Provide the (x, y) coordinate of the cell's center where the given text is located.  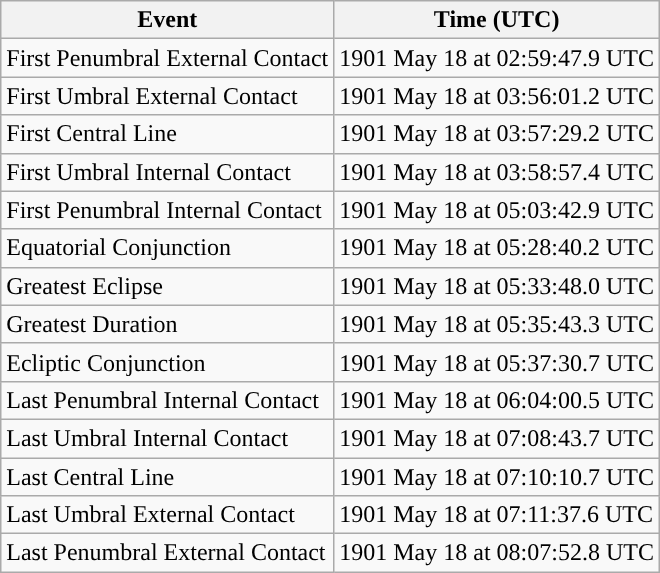
Last Penumbral External Contact (168, 553)
1901 May 18 at 08:07:52.8 UTC (497, 553)
First Umbral External Contact (168, 96)
Last Umbral External Contact (168, 515)
Greatest Duration (168, 324)
First Penumbral External Contact (168, 58)
1901 May 18 at 03:57:29.2 UTC (497, 134)
1901 May 18 at 05:03:42.9 UTC (497, 210)
Equatorial Conjunction (168, 248)
Event (168, 20)
1901 May 18 at 05:35:43.3 UTC (497, 324)
Time (UTC) (497, 20)
1901 May 18 at 02:59:47.9 UTC (497, 58)
1901 May 18 at 05:33:48.0 UTC (497, 286)
Last Penumbral Internal Contact (168, 400)
1901 May 18 at 06:04:00.5 UTC (497, 400)
1901 May 18 at 07:11:37.6 UTC (497, 515)
First Central Line (168, 134)
1901 May 18 at 07:08:43.7 UTC (497, 438)
Ecliptic Conjunction (168, 362)
1901 May 18 at 03:56:01.2 UTC (497, 96)
First Penumbral Internal Contact (168, 210)
Last Umbral Internal Contact (168, 438)
1901 May 18 at 05:37:30.7 UTC (497, 362)
First Umbral Internal Contact (168, 172)
Last Central Line (168, 477)
1901 May 18 at 03:58:57.4 UTC (497, 172)
Greatest Eclipse (168, 286)
1901 May 18 at 07:10:10.7 UTC (497, 477)
1901 May 18 at 05:28:40.2 UTC (497, 248)
